Capture the cell that displays the provided text and extract its [x, y] central coordinate. 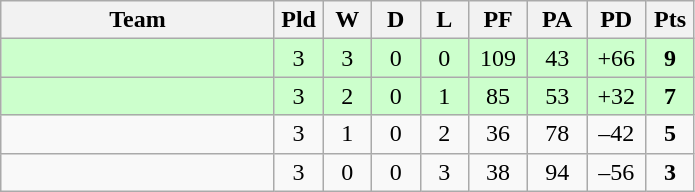
43 [558, 58]
78 [558, 134]
+66 [616, 58]
D [396, 20]
PD [616, 20]
7 [670, 96]
85 [498, 96]
L [444, 20]
5 [670, 134]
Pts [670, 20]
Pld [298, 20]
38 [498, 172]
94 [558, 172]
–42 [616, 134]
W [348, 20]
+32 [616, 96]
PF [498, 20]
PA [558, 20]
36 [498, 134]
109 [498, 58]
–56 [616, 172]
53 [558, 96]
9 [670, 58]
Team [138, 20]
